Detect which cell encompasses the target text, then output its [X, Y] center coordinate. 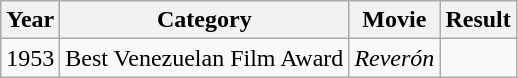
1953 [30, 58]
Best Venezuelan Film Award [204, 58]
Reverón [394, 58]
Result [478, 20]
Category [204, 20]
Movie [394, 20]
Year [30, 20]
